For the text-containing cell, return its midpoint in (x, y) coordinate format. 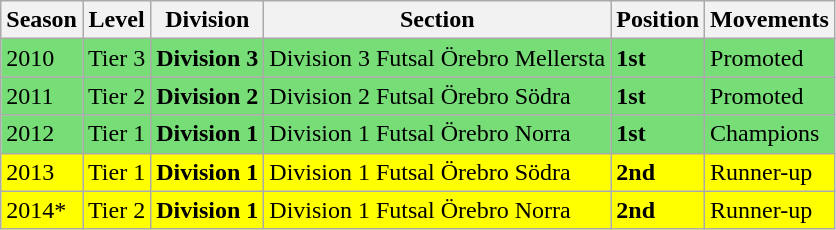
Season (42, 20)
2011 (42, 96)
Movements (770, 20)
2012 (42, 134)
Champions (770, 134)
Level (116, 20)
Division (208, 20)
Tier 3 (116, 58)
2010 (42, 58)
Section (438, 20)
Division 3 (208, 58)
Division 2 (208, 96)
2014* (42, 210)
2013 (42, 172)
Division 2 Futsal Örebro Södra (438, 96)
Division 3 Futsal Örebro Mellersta (438, 58)
Division 1 Futsal Örebro Södra (438, 172)
Position (658, 20)
